Determine the [x, y] coordinate at the center of the cell enclosing the given text.  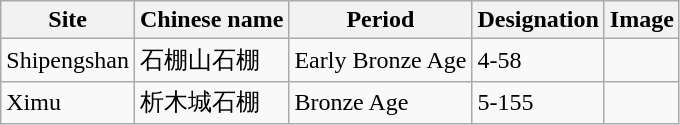
析木城石棚 [211, 102]
Chinese name [211, 20]
石棚山石棚 [211, 60]
Image [642, 20]
Designation [538, 20]
Bronze Age [380, 102]
4-58 [538, 60]
Ximu [68, 102]
Site [68, 20]
Early Bronze Age [380, 60]
Period [380, 20]
Shipengshan [68, 60]
5-155 [538, 102]
